Provide the (x, y) coordinate of the cell's center where the given text is located.  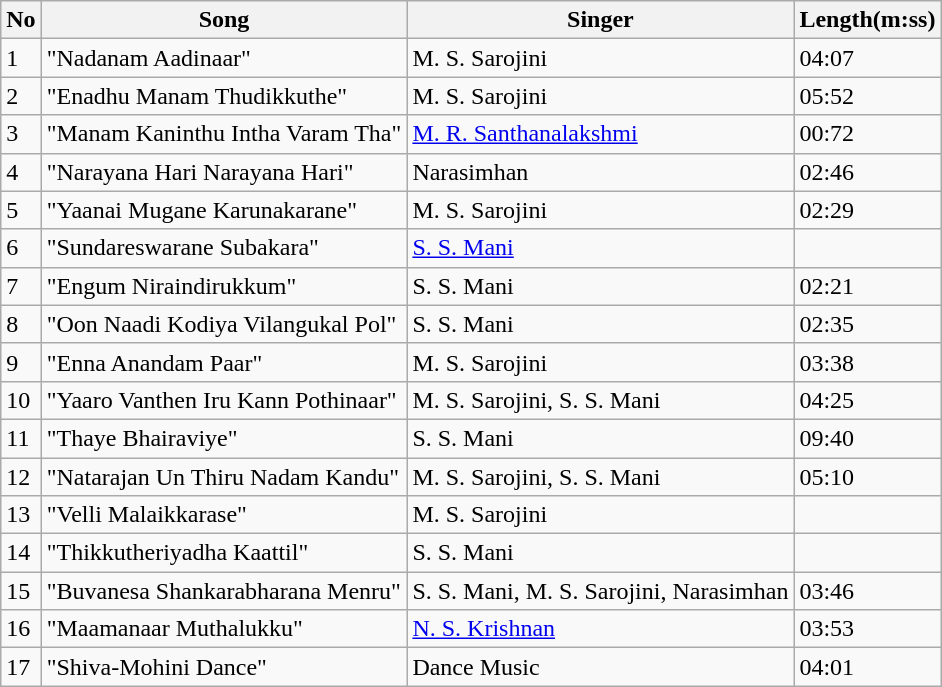
00:72 (868, 134)
3 (21, 134)
04:07 (868, 58)
14 (21, 553)
"Narayana Hari Narayana Hari" (224, 172)
03:53 (868, 629)
04:25 (868, 400)
"Thaye Bhairaviye" (224, 438)
12 (21, 477)
5 (21, 210)
02:21 (868, 286)
Length(m:ss) (868, 20)
9 (21, 362)
03:46 (868, 591)
1 (21, 58)
"Oon Naadi Kodiya Vilangukal Pol" (224, 324)
Song (224, 20)
"Nadanam Aadinaar" (224, 58)
2 (21, 96)
"Yaanai Mugane Karunakarane" (224, 210)
"Enadhu Manam Thudikkuthe" (224, 96)
10 (21, 400)
"Sundareswarane Subakara" (224, 248)
M. R. Santhanalakshmi (600, 134)
"Manam Kaninthu Intha Varam Tha" (224, 134)
02:29 (868, 210)
"Yaaro Vanthen Iru Kann Pothinaar" (224, 400)
"Velli Malaikkarase" (224, 515)
05:10 (868, 477)
"Buvanesa Shankarabharana Menru" (224, 591)
"Engum Niraindirukkum" (224, 286)
16 (21, 629)
"Natarajan Un Thiru Nadam Kandu" (224, 477)
Narasimhan (600, 172)
03:38 (868, 362)
6 (21, 248)
N. S. Krishnan (600, 629)
No (21, 20)
Singer (600, 20)
05:52 (868, 96)
Dance Music (600, 667)
04:01 (868, 667)
11 (21, 438)
"Maamanaar Muthalukku" (224, 629)
"Thikkutheriyadha Kaattil" (224, 553)
S. S. Mani, M. S. Sarojini, Narasimhan (600, 591)
15 (21, 591)
7 (21, 286)
02:46 (868, 172)
17 (21, 667)
"Enna Anandam Paar" (224, 362)
09:40 (868, 438)
13 (21, 515)
"Shiva-Mohini Dance" (224, 667)
4 (21, 172)
8 (21, 324)
02:35 (868, 324)
